Return (x, y) of the center of cell containing provided text 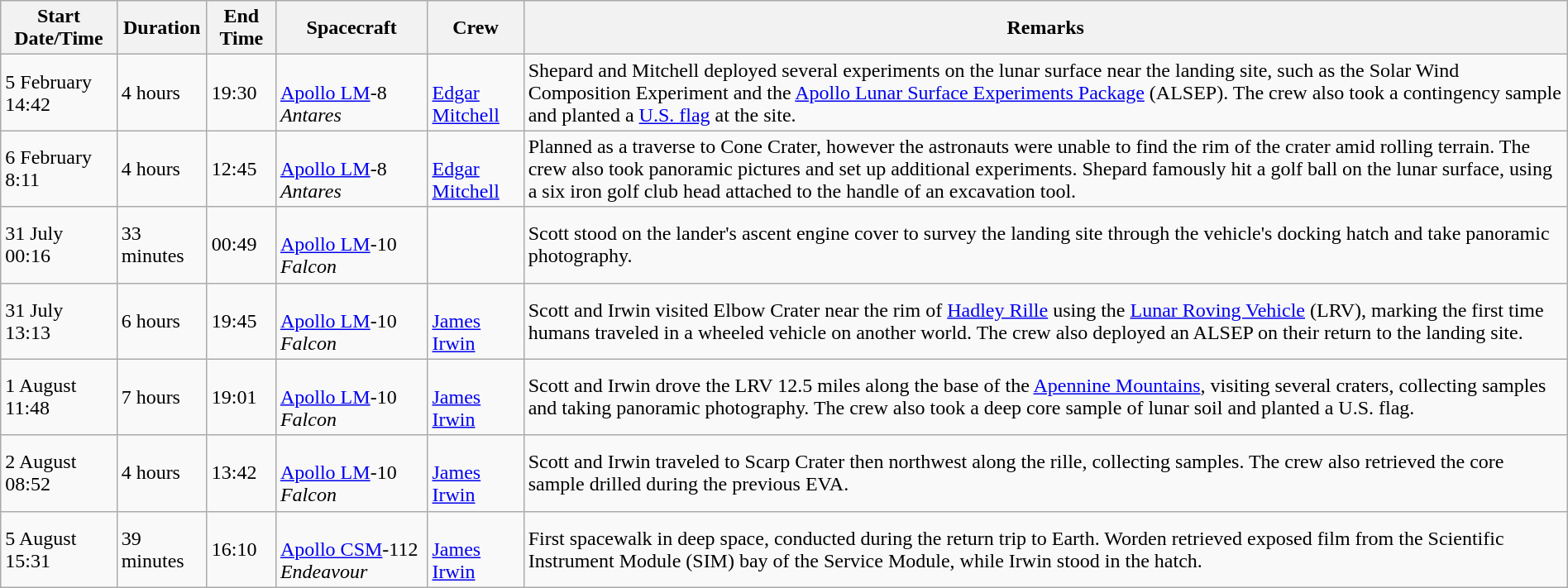
2 August08:52 (59, 473)
Remarks (1045, 28)
6 February8:11 (59, 169)
5 February14:42 (59, 93)
7 hours (162, 397)
19:45 (241, 321)
6 hours (162, 321)
16:10 (241, 549)
39 minutes (162, 549)
19:30 (241, 93)
End Time (241, 28)
19:01 (241, 397)
Apollo CSM-112 Endeavour (351, 549)
1 August11:48 (59, 397)
31 July00:16 (59, 245)
12:45 (241, 169)
00:49 (241, 245)
Duration (162, 28)
Start Date/Time (59, 28)
33 minutes (162, 245)
5 August15:31 (59, 549)
Scott stood on the lander's ascent engine cover to survey the landing site through the vehicle's docking hatch and take panoramic photography. (1045, 245)
Spacecraft (351, 28)
Crew (476, 28)
31 July13:13 (59, 321)
13:42 (241, 473)
